Identify which cell holds the provided text, then report its [X, Y] central coordinate. 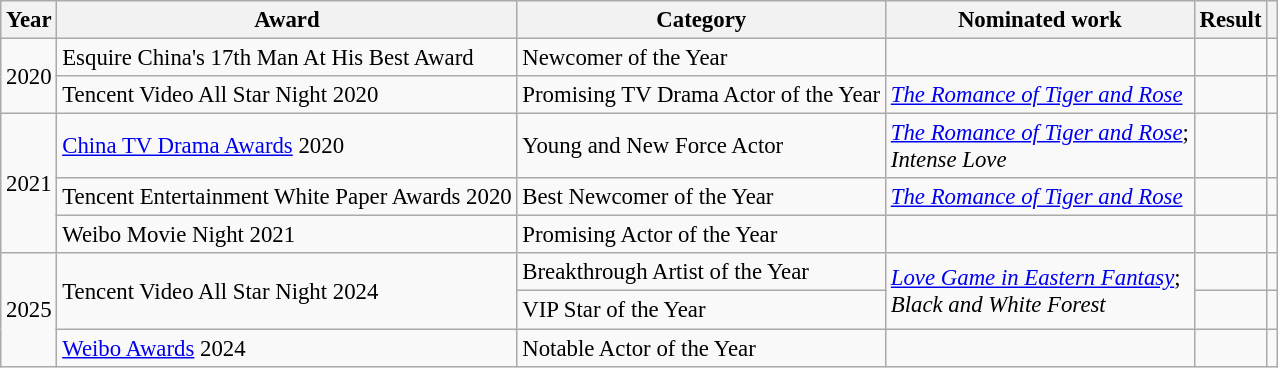
2025 [29, 310]
2020 [29, 76]
Category [702, 20]
Year [29, 20]
Tencent Entertainment White Paper Awards 2020 [287, 197]
Weibo Movie Night 2021 [287, 235]
Award [287, 20]
Promising Actor of the Year [702, 235]
Notable Actor of the Year [702, 348]
Love Game in Eastern Fantasy; Black and White Forest [1040, 292]
Tencent Video All Star Night 2020 [287, 95]
Weibo Awards 2024 [287, 348]
Nominated work [1040, 20]
Best Newcomer of the Year [702, 197]
Young and New Force Actor [702, 146]
VIP Star of the Year [702, 310]
Newcomer of the Year [702, 58]
Breakthrough Artist of the Year [702, 273]
Tencent Video All Star Night 2024 [287, 292]
Promising TV Drama Actor of the Year [702, 95]
The Romance of Tiger and Rose; Intense Love [1040, 146]
2021 [29, 184]
Esquire China's 17th Man At His Best Award [287, 58]
Result [1230, 20]
China TV Drama Awards 2020 [287, 146]
